Provide the (X, Y) coordinate of the cell's center where the given text is located.  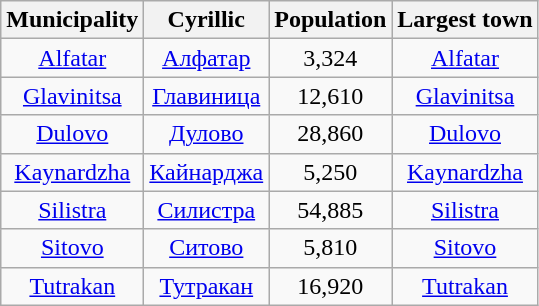
Алфатар (206, 58)
Municipality (72, 20)
5,810 (330, 248)
Ситово (206, 248)
Cyrillic (206, 20)
54,885 (330, 210)
12,610 (330, 96)
Кайнарджа (206, 172)
Population (330, 20)
Силистра (206, 210)
28,860 (330, 134)
Главиница (206, 96)
Largest town (465, 20)
16,920 (330, 286)
Тутракан (206, 286)
Дулово (206, 134)
3,324 (330, 58)
5,250 (330, 172)
